Provide the (x, y) coordinate of the cell's center where the given text is located.  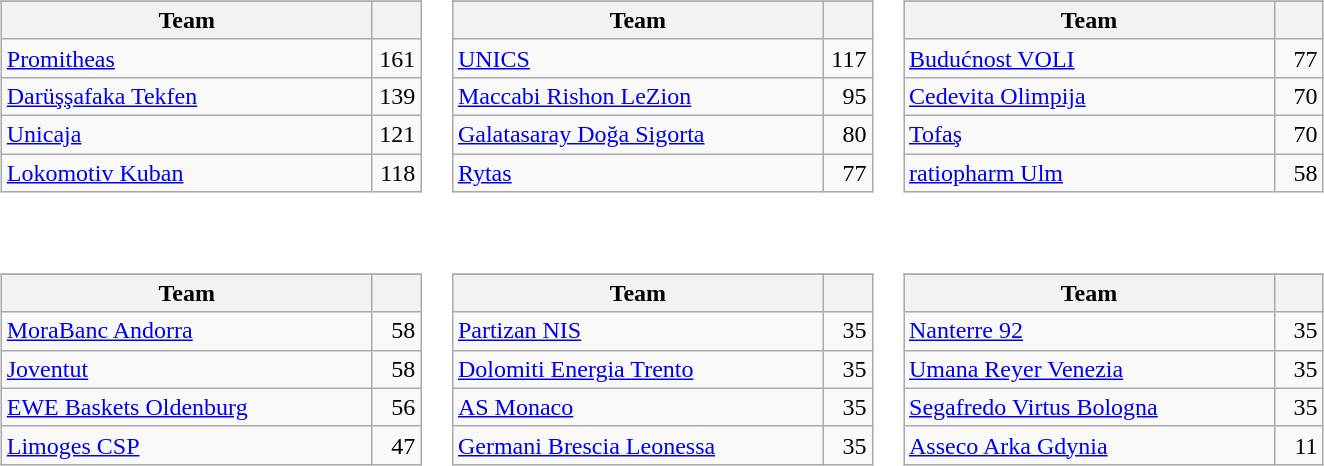
Cedevita Olimpija (1090, 96)
Segafredo Virtus Bologna (1090, 407)
121 (396, 134)
Rytas (638, 173)
Nanterre 92 (1090, 331)
Tofaş (1090, 134)
Darüşşafaka Tekfen (186, 96)
Partizan NIS (638, 331)
Dolomiti Energia Trento (638, 369)
117 (848, 58)
Lokomotiv Kuban (186, 173)
Umana Reyer Venezia (1090, 369)
MoraBanc Andorra (186, 331)
Germani Brescia Leonessa (638, 445)
11 (1300, 445)
Limoges CSP (186, 445)
Maccabi Rishon LeZion (638, 96)
Budućnost VOLI (1090, 58)
80 (848, 134)
Promitheas (186, 58)
95 (848, 96)
AS Monaco (638, 407)
ratiopharm Ulm (1090, 173)
139 (396, 96)
UNICS (638, 58)
EWE Baskets Oldenburg (186, 407)
56 (396, 407)
Galatasaray Doğa Sigorta (638, 134)
118 (396, 173)
Asseco Arka Gdynia (1090, 445)
47 (396, 445)
Joventut (186, 369)
Unicaja (186, 134)
161 (396, 58)
